For the text-containing cell, return its midpoint in [X, Y] coordinate format. 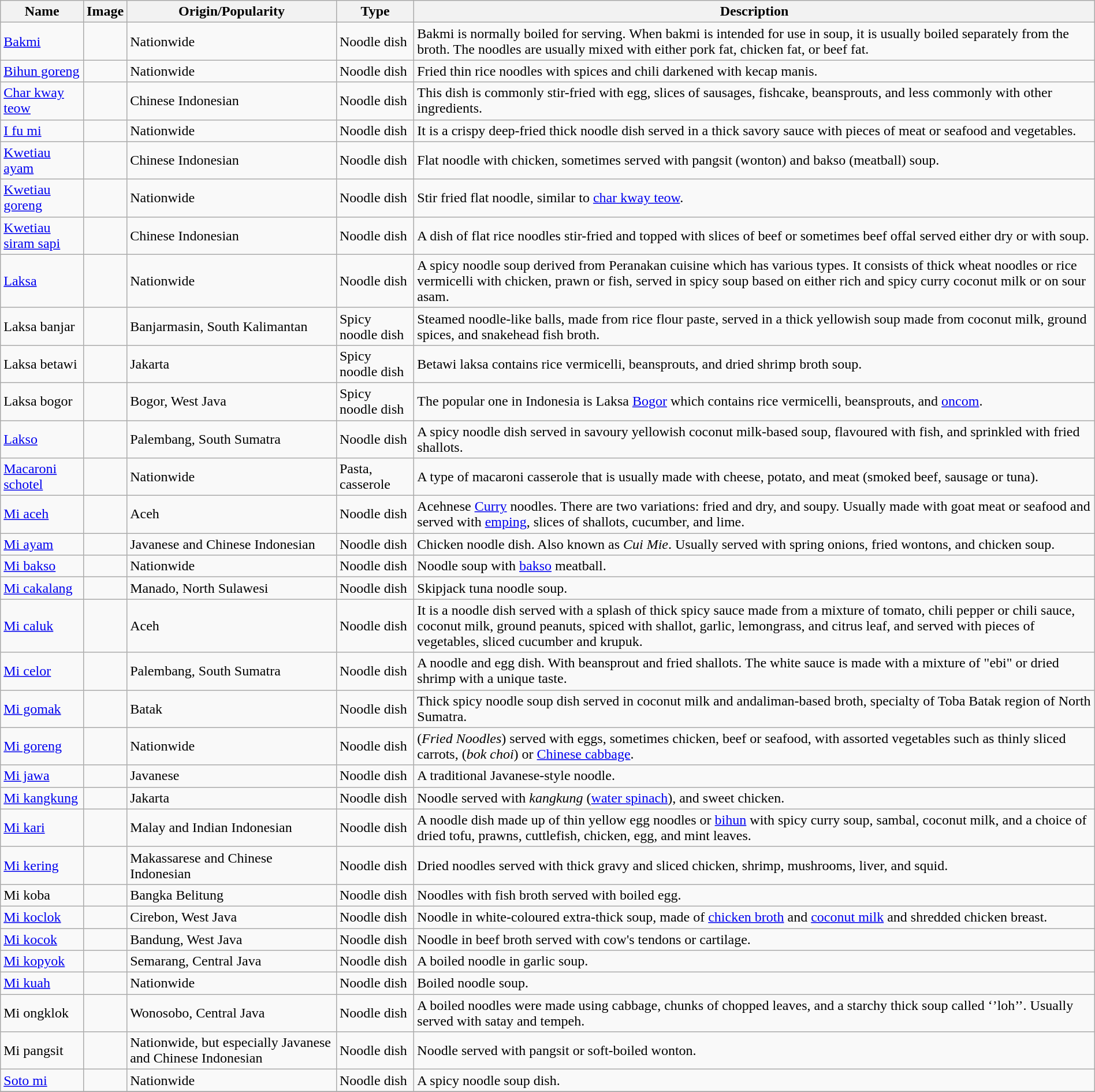
Mi jawa [42, 776]
Javanese [232, 776]
Kwetiau ayam [42, 161]
Bandung, West Java [232, 939]
A boiled noodles were made using cabbage, chunks of chopped leaves, and a starchy thick soup called ‘’loh’’. Usually served with satay and tempeh. [754, 1013]
Laksa betawi [42, 364]
Chicken noodle dish. Also known as Cui Mie. Usually served with spring onions, fried wontons, and chicken soup. [754, 544]
Noodle in beef broth served with cow's tendons or cartilage. [754, 939]
It is a crispy deep-fried thick noodle dish served in a thick savory sauce with pieces of meat or seafood and vegetables. [754, 131]
Laksa [42, 281]
A noodle and egg dish. With beansprout and fried shallots. The white sauce is made with a mixture of "ebi" or dried shrimp with a unique taste. [754, 671]
Noodle served with kangkung (water spinach), and sweet chicken. [754, 798]
Origin/Popularity [232, 12]
Mi kangkung [42, 798]
Javanese and Chinese Indonesian [232, 544]
Nationwide, but especially Javanese and Chinese Indonesian [232, 1050]
Mi kering [42, 866]
I fu mi [42, 131]
Banjarmasin, South Kalimantan [232, 326]
Mi koba [42, 895]
Type [375, 12]
Mi cakalang [42, 588]
Mi goreng [42, 746]
Fried thin rice noodles with spices and chili darkened with kecap manis. [754, 71]
Kwetiau siram sapi [42, 236]
Bihun goreng [42, 71]
A traditional Javanese-style noodle. [754, 776]
Mi kocok [42, 939]
Laksa banjar [42, 326]
Name [42, 12]
Soto mi [42, 1080]
Mi pangsit [42, 1050]
Mi koclok [42, 917]
Mi gomak [42, 708]
Macaroni schotel [42, 477]
Thick spicy noodle soup dish served in coconut milk and andaliman-based broth, specialty of Toba Batak region of North Sumatra. [754, 708]
Mi celor [42, 671]
Batak [232, 708]
Kwetiau goreng [42, 198]
A boiled noodle in garlic soup. [754, 961]
Mi bakso [42, 566]
Boiled noodle soup. [754, 983]
Bakmi [42, 42]
Bangka Belitung [232, 895]
Laksa bogor [42, 401]
Noodle in white-coloured extra-thick soup, made of chicken broth and coconut milk and shredded chicken breast. [754, 917]
Pasta, casserole [375, 477]
Mi kuah [42, 983]
Skipjack tuna noodle soup. [754, 588]
Noodles with fish broth served with boiled egg. [754, 895]
Mi caluk [42, 626]
Manado, North Sulawesi [232, 588]
A dish of flat rice noodles stir-fried and topped with slices of beef or sometimes beef offal served either dry or with soup. [754, 236]
Makassarese and Chinese Indonesian [232, 866]
Betawi laksa contains rice vermicelli, beansprouts, and dried shrimp broth soup. [754, 364]
Mi kari [42, 827]
Wonosobo, Central Java [232, 1013]
Mi kopyok [42, 961]
Flat noodle with chicken, sometimes served with pangsit (wonton) and bakso (meatball) soup. [754, 161]
Noodle served with pangsit or soft-boiled wonton. [754, 1050]
Bogor, West Java [232, 401]
A type of macaroni casserole that is usually made with cheese, potato, and meat (smoked beef, sausage or tuna). [754, 477]
Description [754, 12]
Noodle soup with bakso meatball. [754, 566]
Malay and Indian Indonesian [232, 827]
Dried noodles served with thick gravy and sliced chicken, shrimp, mushrooms, liver, and squid. [754, 866]
Mi aceh [42, 514]
A spicy noodle dish served in savoury yellowish coconut milk-based soup, flavoured with fish, and sprinkled with fried shallots. [754, 439]
Cirebon, West Java [232, 917]
Semarang, Central Java [232, 961]
This dish is commonly stir-fried with egg, slices of sausages, fishcake, beansprouts, and less commonly with other ingredients. [754, 101]
The popular one in Indonesia is Laksa Bogor which contains rice vermicelli, beansprouts, and oncom. [754, 401]
Char kway teow [42, 101]
A spicy noodle soup dish. [754, 1080]
Mi ayam [42, 544]
Stir fried flat noodle, similar to char kway teow. [754, 198]
Image [105, 12]
Lakso [42, 439]
Mi ongklok [42, 1013]
